Pinpoint the cell where the given text exists, returning its (x, y) midpoint coordinate. 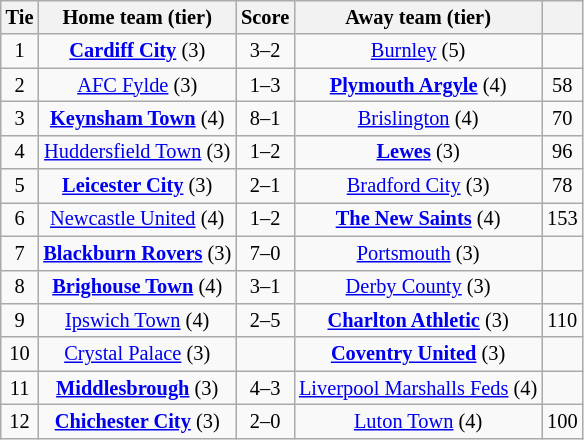
5 (20, 186)
Burnley (5) (418, 51)
2–1 (265, 186)
3 (20, 118)
Score (265, 17)
4 (20, 152)
Crystal Palace (3) (137, 354)
70 (562, 118)
Leicester City (3) (137, 186)
2 (20, 85)
Cardiff City (3) (137, 51)
AFC Fylde (3) (137, 85)
Ipswich Town (4) (137, 320)
2–0 (265, 421)
Home team (tier) (137, 17)
8 (20, 287)
Brislington (4) (418, 118)
1 (20, 51)
9 (20, 320)
Portsmouth (3) (418, 253)
Huddersfield Town (3) (137, 152)
4–3 (265, 388)
3–2 (265, 51)
12 (20, 421)
Brighouse Town (4) (137, 287)
10 (20, 354)
Plymouth Argyle (4) (418, 85)
Keynsham Town (4) (137, 118)
11 (20, 388)
58 (562, 85)
7–0 (265, 253)
Charlton Athletic (3) (418, 320)
6 (20, 219)
8–1 (265, 118)
Away team (tier) (418, 17)
The New Saints (4) (418, 219)
2–5 (265, 320)
Newcastle United (4) (137, 219)
Blackburn Rovers (3) (137, 253)
96 (562, 152)
Chichester City (3) (137, 421)
Tie (20, 17)
Bradford City (3) (418, 186)
1–3 (265, 85)
100 (562, 421)
Luton Town (4) (418, 421)
Lewes (3) (418, 152)
Middlesbrough (3) (137, 388)
Liverpool Marshalls Feds (4) (418, 388)
Coventry United (3) (418, 354)
Derby County (3) (418, 287)
7 (20, 253)
78 (562, 186)
153 (562, 219)
3–1 (265, 287)
110 (562, 320)
